Locate the cell with the specified text and output its [x, y] center coordinate. 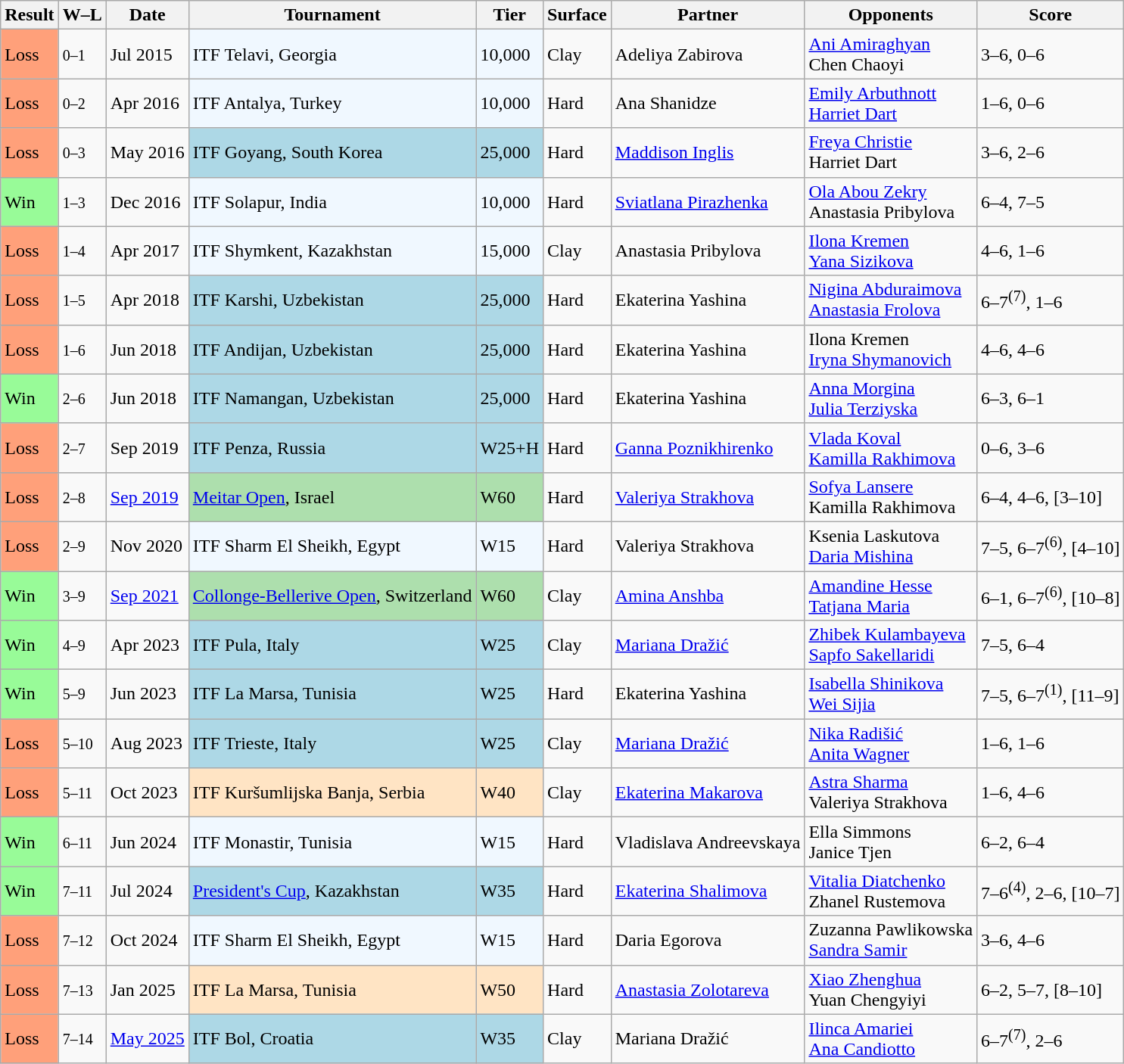
Jul 2024 [147, 891]
ITF Monastir, Tunisia [332, 842]
7–5, 6–7(1), [11–9] [1051, 695]
Emily Arbuthnott Harriet Dart [891, 103]
Ani Amiraghyan Chen Chaoyi [891, 54]
ITF Penza, Russia [332, 448]
7–6(4), 2–6, [10–7] [1051, 891]
Xiao Zhenghua Yuan Chengyiyi [891, 990]
ITF Trieste, Italy [332, 743]
Nika Radišić Anita Wagner [891, 743]
7–12 [82, 940]
Dec 2016 [147, 201]
Score [1051, 15]
5–10 [82, 743]
Amandine Hesse Tatjana Maria [891, 595]
Opponents [891, 15]
W–L [82, 15]
Ana Shanidze [708, 103]
Surface [578, 15]
Tier [510, 15]
Anastasia Zolotareva [708, 990]
1–5 [82, 300]
ITF Goyang, South Korea [332, 153]
Zhibek Kulambayeva Sapfo Sakellaridi [891, 645]
ITF Antalya, Turkey [332, 103]
2–9 [82, 546]
ITF Kuršumlijska Banja, Serbia [332, 793]
0–3 [82, 153]
3–6, 4–6 [1051, 940]
Ilona Kremen Yana Sizikova [891, 251]
Oct 2024 [147, 940]
Freya Christie Harriet Dart [891, 153]
Date [147, 15]
5–9 [82, 695]
Jun 2023 [147, 695]
4–9 [82, 645]
Jul 2015 [147, 54]
Meitar Open, Israel [332, 496]
Astra Sharma Valeriya Strakhova [891, 793]
3–6, 2–6 [1051, 153]
Ilona Kremen Iryna Shymanovich [891, 350]
ITF Andijan, Uzbekistan [332, 350]
Apr 2017 [147, 251]
0–6, 3–6 [1051, 448]
May 2016 [147, 153]
Ella Simmons Janice Tjen [891, 842]
6–4, 4–6, [3–10] [1051, 496]
1–4 [82, 251]
Isabella Shinikova Wei Sijia [891, 695]
4–6, 1–6 [1051, 251]
1–6, 0–6 [1051, 103]
Vitalia Diatchenko Zhanel Rustemova [891, 891]
3–9 [82, 595]
2–8 [82, 496]
7–5, 6–7(6), [4–10] [1051, 546]
Amina Anshba [708, 595]
6–4, 7–5 [1051, 201]
Ilinca Amariei Ana Candiotto [891, 1038]
5–11 [82, 793]
Maddison Inglis [708, 153]
ITF Solapur, India [332, 201]
May 2025 [147, 1038]
Vladislava Andreevskaya [708, 842]
Apr 2016 [147, 103]
Sofya Lansere Kamilla Rakhimova [891, 496]
1–6, 1–6 [1051, 743]
6–11 [82, 842]
Ekaterina Makarova [708, 793]
6–2, 5–7, [8–10] [1051, 990]
7–5, 6–4 [1051, 645]
ITF Shymkent, Kazakhstan [332, 251]
Nov 2020 [147, 546]
Ekaterina Shalimova [708, 891]
0–1 [82, 54]
ITF Bol, Croatia [332, 1038]
Sviatlana Pirazhenka [708, 201]
Aug 2023 [147, 743]
7–14 [82, 1038]
Oct 2023 [147, 793]
Tournament [332, 15]
6–3, 6–1 [1051, 398]
2–6 [82, 398]
2–7 [82, 448]
W50 [510, 990]
6–1, 6–7(6), [10–8] [1051, 595]
Ola Abou Zekry Anastasia Pribylova [891, 201]
Nigina Abduraimova Anastasia Frolova [891, 300]
7–13 [82, 990]
Partner [708, 15]
Daria Egorova [708, 940]
7–11 [82, 891]
Collonge-Bellerive Open, Switzerland [332, 595]
4–6, 4–6 [1051, 350]
6–7(7), 2–6 [1051, 1038]
Ganna Poznikhirenko [708, 448]
ITF Telavi, Georgia [332, 54]
W25+H [510, 448]
Ksenia Laskutova Daria Mishina [891, 546]
15,000 [510, 251]
3–6, 0–6 [1051, 54]
6–7(7), 1–6 [1051, 300]
Apr 2023 [147, 645]
Vlada Koval Kamilla Rakhimova [891, 448]
1–6, 4–6 [1051, 793]
Jan 2025 [147, 990]
1–6 [82, 350]
Zuzanna Pawlikowska Sandra Samir [891, 940]
Result [30, 15]
Adeliya Zabirova [708, 54]
Apr 2018 [147, 300]
ITF Pula, Italy [332, 645]
W40 [510, 793]
President's Cup, Kazakhstan [332, 891]
0–2 [82, 103]
Anna Morgina Julia Terziyska [891, 398]
1–3 [82, 201]
Jun 2024 [147, 842]
Sep 2021 [147, 595]
ITF Karshi, Uzbekistan [332, 300]
6–2, 6–4 [1051, 842]
Anastasia Pribylova [708, 251]
ITF Namangan, Uzbekistan [332, 398]
